Capture the cell that displays the provided text and extract its [x, y] central coordinate. 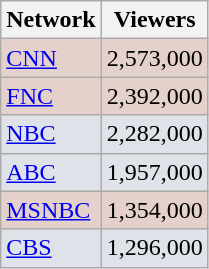
ABC [51, 172]
FNC [51, 96]
1,354,000 [154, 210]
CNN [51, 58]
1,296,000 [154, 248]
CBS [51, 248]
MSNBC [51, 210]
2,573,000 [154, 58]
Network [51, 20]
NBC [51, 134]
1,957,000 [154, 172]
2,282,000 [154, 134]
2,392,000 [154, 96]
Viewers [154, 20]
